For the text-containing cell, return its midpoint in [X, Y] coordinate format. 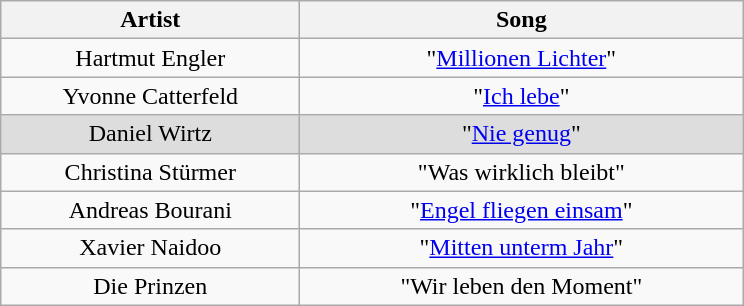
Die Prinzen [150, 286]
Xavier Naidoo [150, 248]
Yvonne Catterfeld [150, 96]
"Wir leben den Moment" [522, 286]
"Nie genug" [522, 134]
"Was wirklich bleibt" [522, 172]
Andreas Bourani [150, 210]
Daniel Wirtz [150, 134]
"Engel fliegen einsam" [522, 210]
"Mitten unterm Jahr" [522, 248]
Artist [150, 20]
Christina Stürmer [150, 172]
Song [522, 20]
"Ich lebe" [522, 96]
"Millionen Lichter" [522, 58]
Hartmut Engler [150, 58]
